Search for the cell housing the specified text and yield its [x, y] center coordinate. 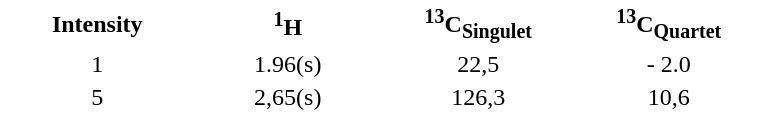
13CQuartet [669, 24]
13CSingulet [478, 24]
22,5 [478, 64]
Intensity [98, 24]
5 [98, 97]
10,6 [669, 97]
126,3 [478, 97]
2,65(s) [288, 97]
1H [288, 24]
- 2.0 [669, 64]
1 [98, 64]
1.96(s) [288, 64]
